Detect which cell encompasses the target text, then output its [X, Y] center coordinate. 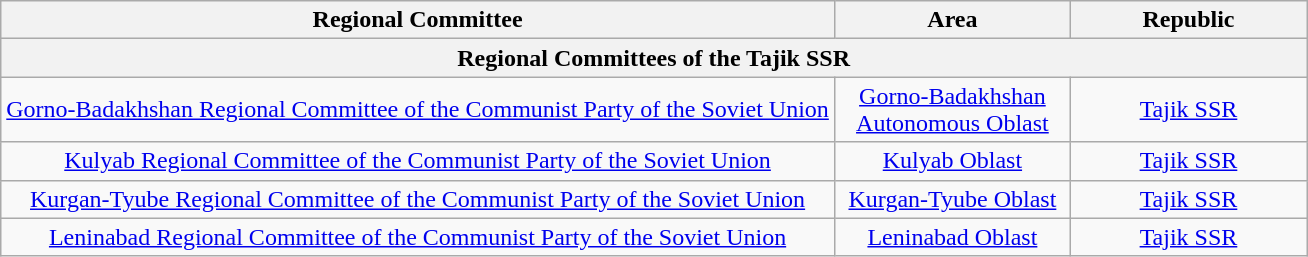
Area [952, 20]
Kulyab Regional Committee of the Communist Party of the Soviet Union [418, 161]
Gorno-Badakhshan Regional Committee of the Communist Party of the Soviet Union [418, 110]
Gorno-Badakhshan Autonomous Oblast [952, 110]
Regional Committee [418, 20]
Kurgan-Tyube Regional Committee of the Communist Party of the Soviet Union [418, 199]
Leninabad Regional Committee of the Communist Party of the Soviet Union [418, 237]
Kulyab Oblast [952, 161]
Republic [1188, 20]
Kurgan-Tyube Oblast [952, 199]
Regional Committees of the Tajik SSR [654, 58]
Leninabad Oblast [952, 237]
